Return the (X, Y) coordinate for the center point of the cell that contains the specified text.  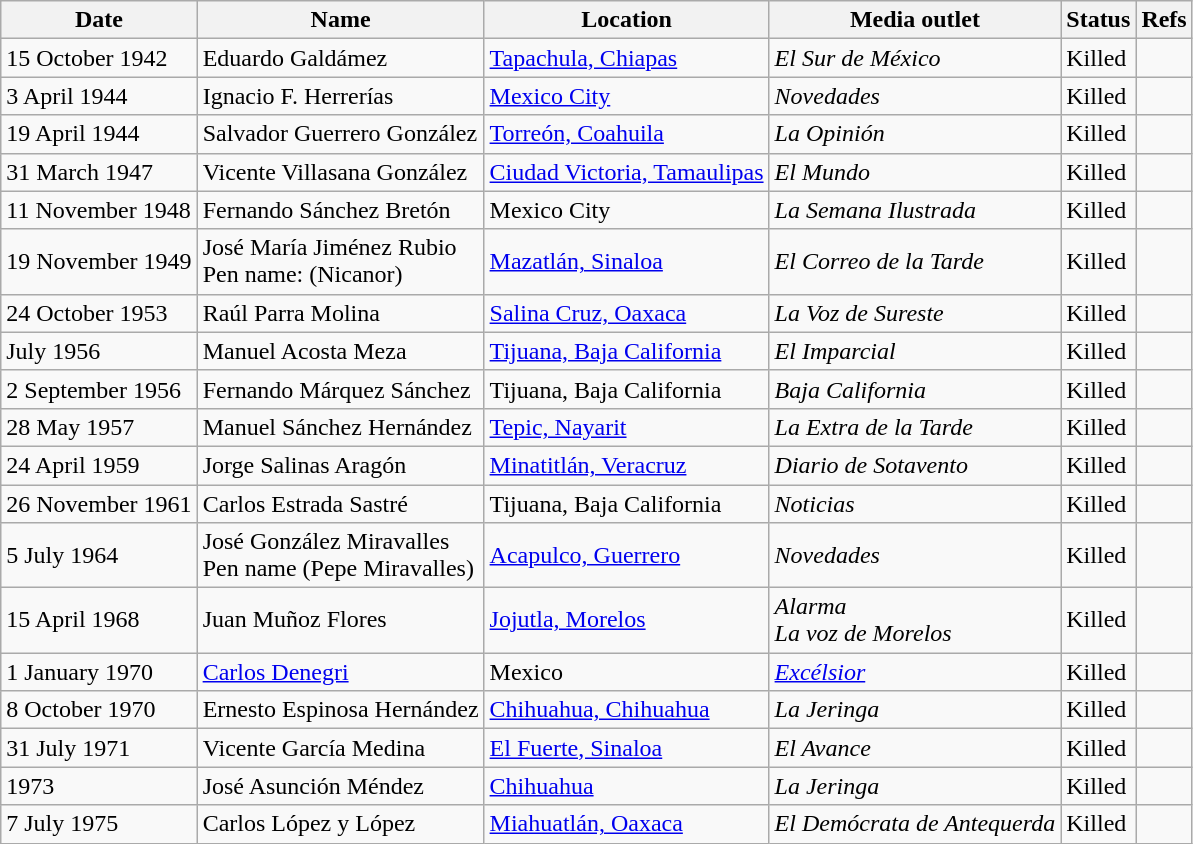
28 May 1957 (99, 427)
Tapachula, Chiapas (626, 58)
Mexico (626, 672)
Chihuahua (626, 786)
15 April 1968 (99, 620)
Acapulco, Guerrero (626, 556)
Diario de Sotavento (915, 465)
AlarmaLa voz de Morelos (915, 620)
Baja California (915, 389)
Carlos Denegri (340, 672)
Vicente García Medina (340, 748)
El Demócrata de Antequerda (915, 824)
Carlos López y López (340, 824)
1973 (99, 786)
Torreón, Coahuila (626, 134)
5 July 1964 (99, 556)
Fernando Sánchez Bretón (340, 210)
15 October 1942 (99, 58)
31 July 1971 (99, 748)
Salina Cruz, Oaxaca (626, 313)
Status (1098, 20)
24 October 1953 (99, 313)
19 November 1949 (99, 262)
Media outlet (915, 20)
La Extra de la Tarde (915, 427)
Manuel Sánchez Hernández (340, 427)
El Sur de México (915, 58)
Date (99, 20)
José Asunción Méndez (340, 786)
El Mundo (915, 172)
Mazatlán, Sinaloa (626, 262)
Excélsior (915, 672)
Tepic, Nayarit (626, 427)
Vicente Villasana González (340, 172)
Juan Muñoz Flores (340, 620)
Ernesto Espinosa Hernández (340, 710)
Location (626, 20)
8 October 1970 (99, 710)
Name (340, 20)
El Avance (915, 748)
Jojutla, Morelos (626, 620)
Carlos Estrada Sastré (340, 503)
Noticias (915, 503)
3 April 1944 (99, 96)
Jorge Salinas Aragón (340, 465)
11 November 1948 (99, 210)
Ciudad Victoria, Tamaulipas (626, 172)
7 July 1975 (99, 824)
2 September 1956 (99, 389)
La Voz de Sureste (915, 313)
El Correo de la Tarde (915, 262)
Minatitlán, Veracruz (626, 465)
July 1956 (99, 351)
Chihuahua, Chihuahua (626, 710)
Fernando Márquez Sánchez (340, 389)
19 April 1944 (99, 134)
El Fuerte, Sinaloa (626, 748)
Manuel Acosta Meza (340, 351)
El Imparcial (915, 351)
José González MiravallesPen name (Pepe Miravalles) (340, 556)
Salvador Guerrero González (340, 134)
31 March 1947 (99, 172)
26 November 1961 (99, 503)
Eduardo Galdámez (340, 58)
Ignacio F. Herrerías (340, 96)
24 April 1959 (99, 465)
Refs (1164, 20)
La Opinión (915, 134)
José María Jiménez RubioPen name: (Nicanor) (340, 262)
Miahuatlán, Oaxaca (626, 824)
Raúl Parra Molina (340, 313)
1 January 1970 (99, 672)
La Semana Ilustrada (915, 210)
